For the text-containing cell, return its midpoint in (X, Y) coordinate format. 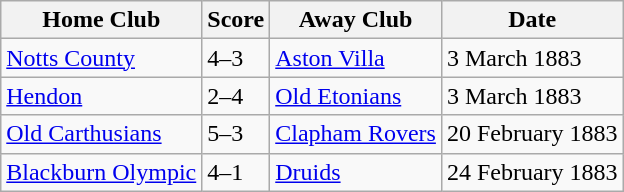
20 February 1883 (532, 134)
Druids (356, 172)
4–1 (236, 172)
Aston Villa (356, 58)
Hendon (102, 96)
4–3 (236, 58)
Away Club (356, 20)
Notts County (102, 58)
Old Carthusians (102, 134)
Home Club (102, 20)
Blackburn Olympic (102, 172)
Score (236, 20)
Clapham Rovers (356, 134)
Date (532, 20)
2–4 (236, 96)
Old Etonians (356, 96)
5–3 (236, 134)
24 February 1883 (532, 172)
